Output the (X, Y) coordinate of the center of the cell containing the given text.  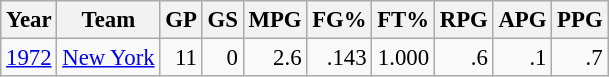
.143 (340, 58)
2.6 (275, 58)
Team (108, 20)
11 (181, 58)
.6 (464, 58)
.1 (522, 58)
GS (222, 20)
1.000 (404, 58)
New York (108, 58)
FT% (404, 20)
MPG (275, 20)
Year (29, 20)
RPG (464, 20)
APG (522, 20)
.7 (580, 58)
PPG (580, 20)
GP (181, 20)
FG% (340, 20)
0 (222, 58)
1972 (29, 58)
